Pinpoint the cell where the given text exists, returning its [X, Y] midpoint coordinate. 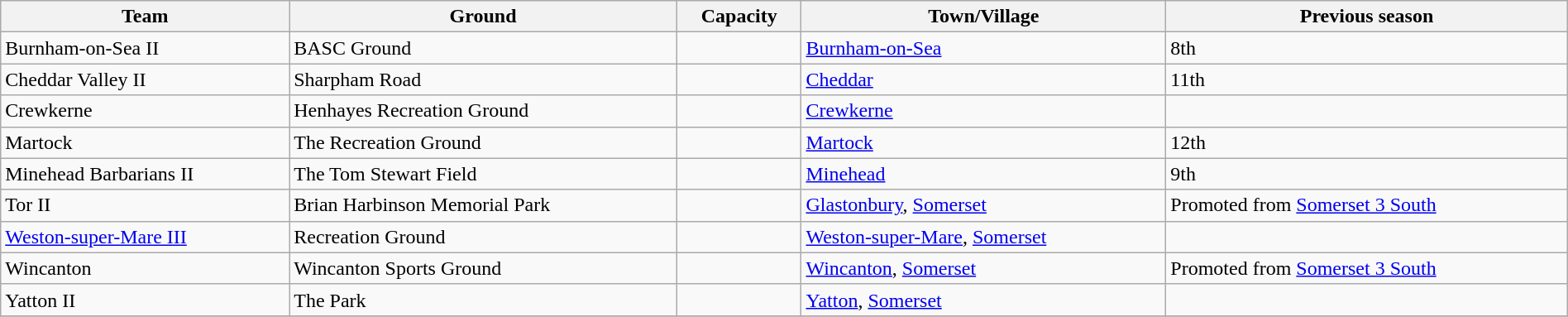
Yatton, Somerset [984, 300]
Capacity [739, 17]
Previous season [1366, 17]
Wincanton, Somerset [984, 268]
8th [1366, 48]
The Park [483, 300]
Weston-super-Mare, Somerset [984, 237]
Burnham-on-Sea II [146, 48]
Team [146, 17]
Yatton II [146, 300]
Wincanton [146, 268]
9th [1366, 174]
Minehead Barbarians II [146, 174]
Cheddar Valley II [146, 79]
The Tom Stewart Field [483, 174]
Wincanton Sports Ground [483, 268]
11th [1366, 79]
BASC Ground [483, 48]
The Recreation Ground [483, 142]
12th [1366, 142]
Town/Village [984, 17]
Glastonbury, Somerset [984, 205]
Henhayes Recreation Ground [483, 111]
Cheddar [984, 79]
Weston-super-Mare III [146, 237]
Brian Harbinson Memorial Park [483, 205]
Ground [483, 17]
Sharpham Road [483, 79]
Recreation Ground [483, 237]
Burnham-on-Sea [984, 48]
Tor II [146, 205]
Minehead [984, 174]
